Return (X, Y) of the center of cell containing provided text 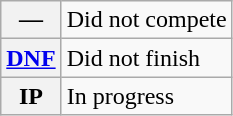
In progress (146, 96)
Did not finish (146, 58)
DNF (31, 58)
Did not compete (146, 20)
IP (31, 96)
— (31, 20)
